Extract the [x, y] coordinate from the center of the cell holding the provided text.  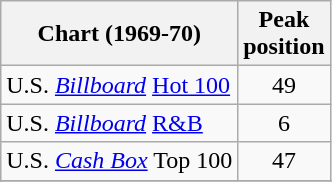
U.S. Billboard Hot 100 [120, 85]
49 [284, 85]
Peakposition [284, 34]
U.S. Billboard R&B [120, 123]
47 [284, 161]
Chart (1969-70) [120, 34]
U.S. Cash Box Top 100 [120, 161]
6 [284, 123]
